Determine the (X, Y) coordinate at the center of the cell enclosing the given text.  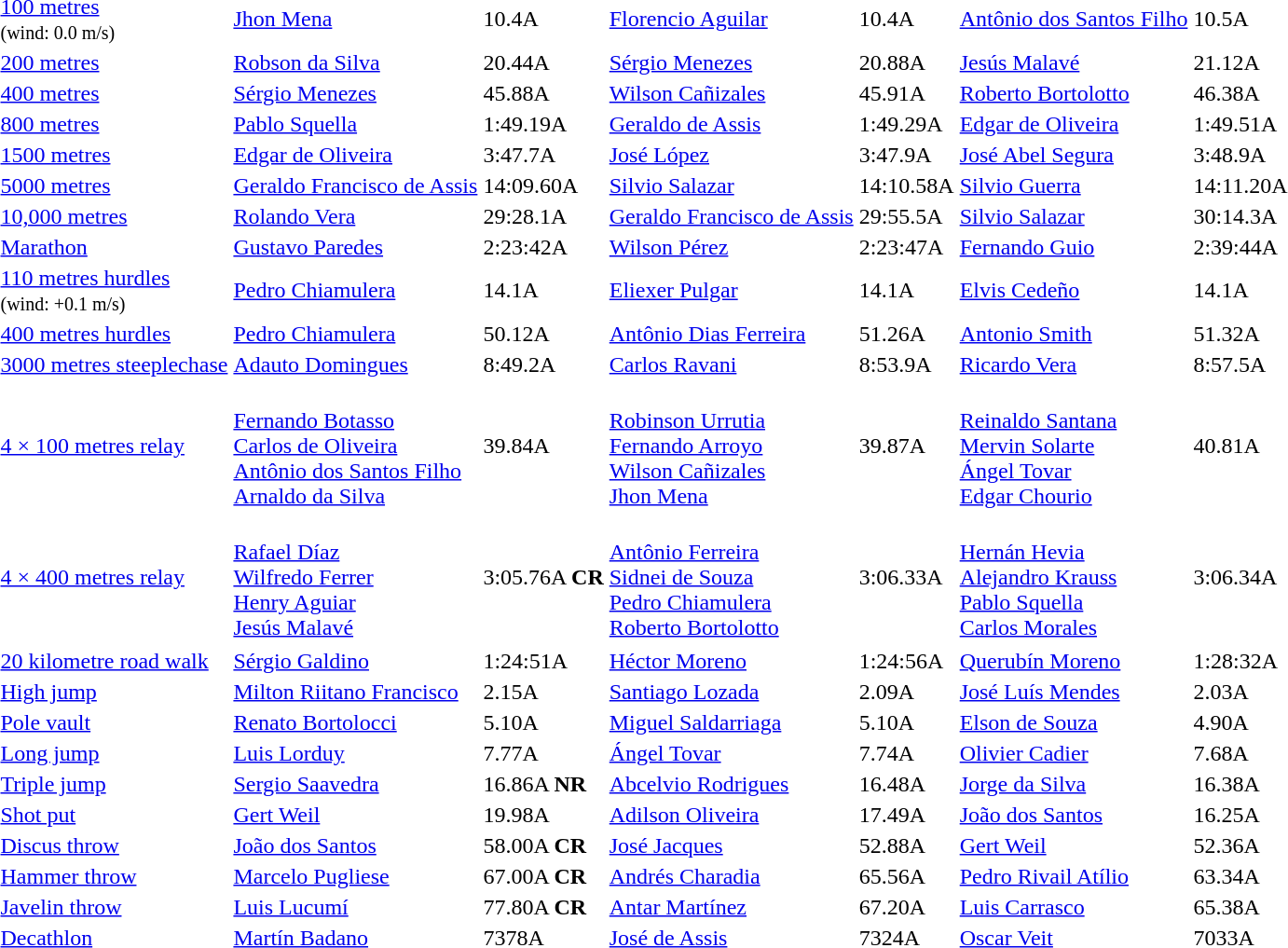
Abcelvio Rodrigues (731, 784)
Hernán HeviaAlejandro KraussPablo SquellaCarlos Morales (1074, 577)
Luis Carrasco (1074, 907)
29:28.1A (543, 216)
8:53.9A (906, 364)
3:47.9A (906, 155)
Antar Martínez (731, 907)
Jorge da Silva (1074, 784)
Robinson UrrutiaFernando ArroyoWilson CañizalesJhon Mena (731, 446)
51.26A (906, 334)
José López (731, 155)
Miguel Saldarriaga (731, 722)
Roberto Bortolotto (1074, 93)
7.77A (543, 753)
3:06.33A (906, 577)
45.91A (906, 93)
Santiago Lozada (731, 692)
20.44A (543, 62)
José Luís Mendes (1074, 692)
Marcelo Pugliese (356, 876)
Antônio Dias Ferreira (731, 334)
Reinaldo SantanaMervin SolarteÁngel TovarEdgar Chourio (1074, 446)
Wilson Pérez (731, 247)
Querubín Moreno (1074, 661)
2:23:42A (543, 247)
67.20A (906, 907)
20.88A (906, 62)
39.87A (906, 446)
29:55.5A (906, 216)
Rafael DíazWilfredo FerrerHenry AguiarJesús Malavé (356, 577)
Adauto Domingues (356, 364)
Carlos Ravani (731, 364)
67.00A CR (543, 876)
Elson de Souza (1074, 722)
3:47.7A (543, 155)
1:24:51A (543, 661)
Pablo Squella (356, 124)
2.15A (543, 692)
Sergio Saavedra (356, 784)
José Abel Segura (1074, 155)
7.74A (906, 753)
Luis Lorduy (356, 753)
77.80A CR (543, 907)
Olivier Cadier (1074, 753)
Jesús Malavé (1074, 62)
Antônio FerreiraSidnei de SouzaPedro ChiamuleraRoberto Bortolotto (731, 577)
Fernando Guio (1074, 247)
1:49.29A (906, 124)
Andrés Charadia (731, 876)
Antonio Smith (1074, 334)
58.00A CR (543, 845)
50.12A (543, 334)
Rolando Vera (356, 216)
Ángel Tovar (731, 753)
3:05.76A CR (543, 577)
Gustavo Paredes (356, 247)
Robson da Silva (356, 62)
Silvio Guerra (1074, 185)
17.49A (906, 815)
14:09.60A (543, 185)
Pedro Rivail Atílio (1074, 876)
José Jacques (731, 845)
Elvis Cedeño (1074, 291)
Fernando BotassoCarlos de OliveiraAntônio dos Santos FilhoArnaldo da Silva (356, 446)
Héctor Moreno (731, 661)
Renato Bortolocci (356, 722)
Geraldo de Assis (731, 124)
19.98A (543, 815)
39.84A (543, 446)
52.88A (906, 845)
45.88A (543, 93)
65.56A (906, 876)
1:49.19A (543, 124)
2:23:47A (906, 247)
16.48A (906, 784)
16.86A NR (543, 784)
14:10.58A (906, 185)
Sérgio Galdino (356, 661)
1:24:56A (906, 661)
Wilson Cañizales (731, 93)
Milton Riitano Francisco (356, 692)
Adilson Oliveira (731, 815)
Luis Lucumí (356, 907)
Ricardo Vera (1074, 364)
Eliexer Pulgar (731, 291)
8:49.2A (543, 364)
2.09A (906, 692)
